Return [X, Y] of the center of cell containing provided text 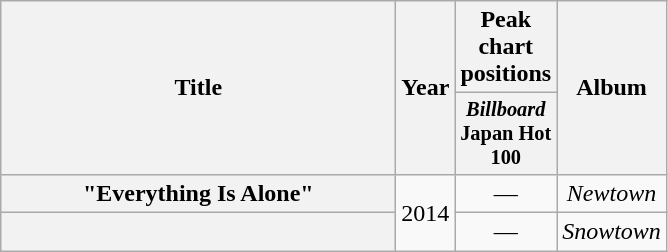
Year [426, 88]
Newtown [612, 193]
Title [198, 88]
"Everything Is Alone" [198, 193]
Billboard Japan Hot 100 [506, 134]
Peak chart positions [506, 47]
Snowtown [612, 232]
Album [612, 88]
2014 [426, 212]
